Capture the cell that displays the provided text and extract its [X, Y] central coordinate. 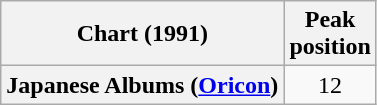
12 [330, 85]
Peakposition [330, 34]
Japanese Albums (Oricon) [142, 85]
Chart (1991) [142, 34]
